Output the [X, Y] coordinate of the center of the cell containing the given text.  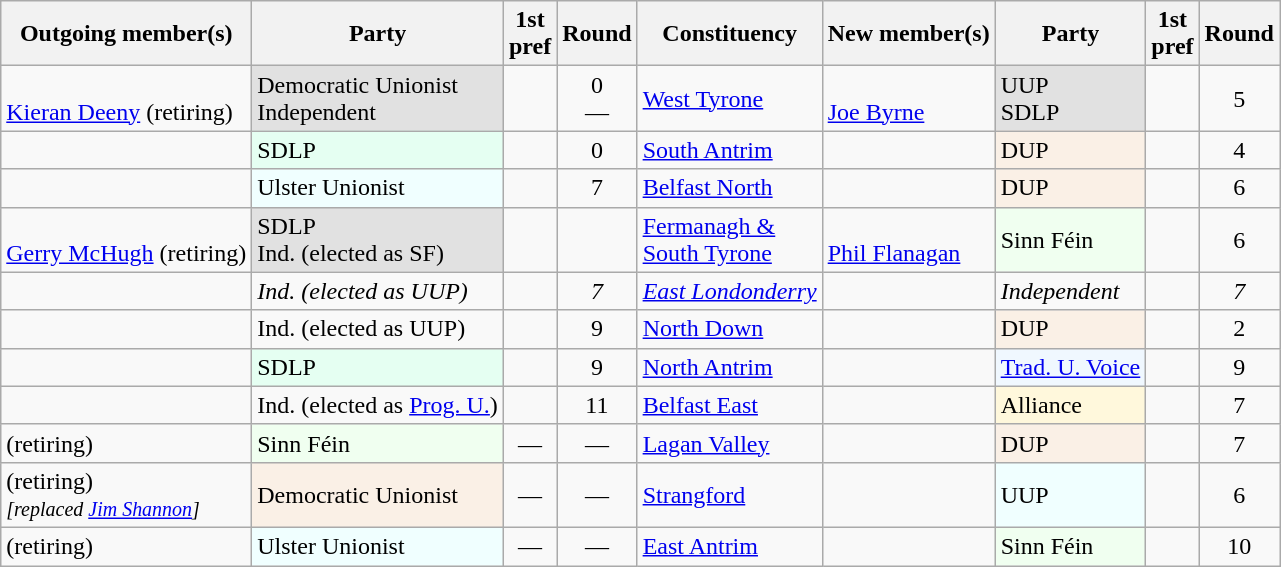
10 [1239, 546]
Trad. U. Voice [1070, 367]
New member(s) [908, 34]
Democratic Unionist [378, 494]
0 [597, 150]
Belfast North [730, 188]
UUP [1070, 494]
Phil Flanagan [908, 240]
Strangford [730, 494]
4 [1239, 150]
Democratic UnionistIndependent [378, 98]
Alliance [1070, 405]
Lagan Valley [730, 443]
5 [1239, 98]
Outgoing member(s) [126, 34]
South Antrim [730, 150]
North Antrim [730, 367]
Independent [1070, 291]
West Tyrone [730, 98]
(retiring)[replaced Jim Shannon] [126, 494]
Gerry McHugh (retiring) [126, 240]
Constituency [730, 34]
Fermanagh & South Tyrone [730, 240]
Ind. (elected as Prog. U.) [378, 405]
UUP SDLP [1070, 98]
East Londonderry [730, 291]
Kieran Deeny (retiring) [126, 98]
North Down [730, 329]
Joe Byrne [908, 98]
SDLPInd. (elected as SF) [378, 240]
Belfast East [730, 405]
2 [1239, 329]
11 [597, 405]
0— [597, 98]
East Antrim [730, 546]
